Detect which cell encompasses the target text, then output its (X, Y) center coordinate. 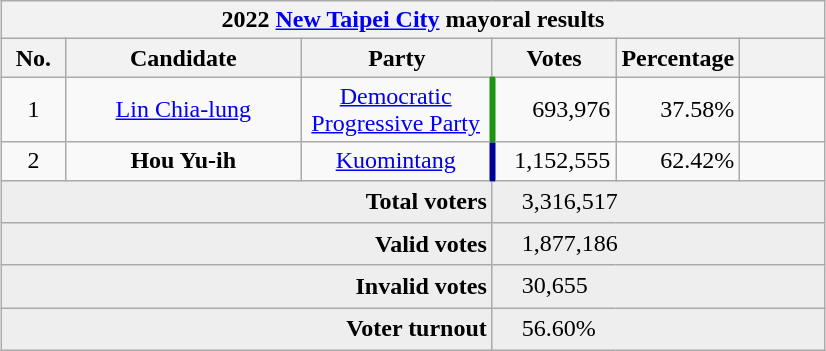
56.60% (658, 330)
Votes (554, 58)
2 (34, 161)
1,152,555 (554, 161)
Total voters (248, 202)
Invalid votes (248, 286)
1,877,186 (658, 244)
Hou Yu-ih (183, 161)
Valid votes (248, 244)
1 (34, 110)
Voter turnout (248, 330)
30,655 (658, 286)
Party (396, 58)
Percentage (678, 58)
3,316,517 (658, 202)
62.42% (678, 161)
Democratic Progressive Party (396, 110)
Lin Chia-lung (183, 110)
No. (34, 58)
693,976 (554, 110)
Kuomintang (396, 161)
Candidate (183, 58)
2022 New Taipei City mayoral results (414, 20)
37.58% (678, 110)
